Detect which cell encompasses the target text, then output its (x, y) center coordinate. 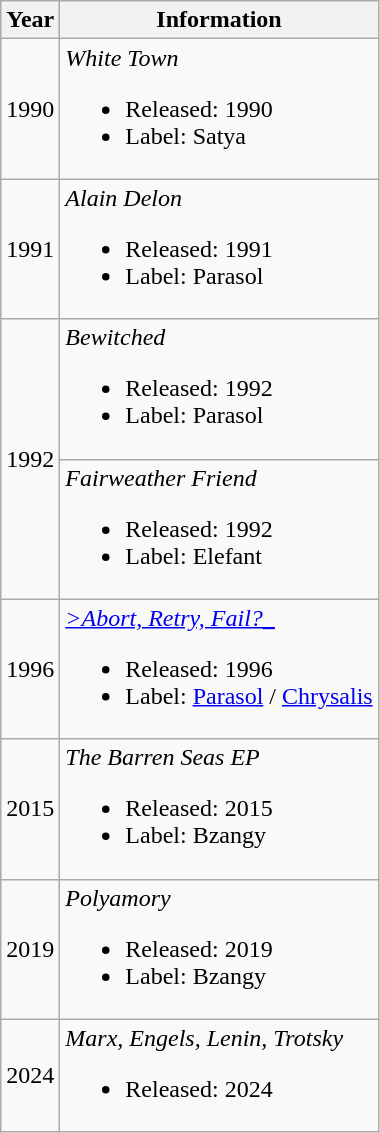
The Barren Seas EPReleased: 2015Label: Bzangy (219, 809)
1991 (30, 249)
Year (30, 20)
BewitchedReleased: 1992Label: Parasol (219, 389)
PolyamoryReleased: 2019Label: Bzangy (219, 949)
Alain DelonReleased: 1991Label: Parasol (219, 249)
Information (219, 20)
Fairweather FriendReleased: 1992Label: Elefant (219, 529)
2019 (30, 949)
>Abort, Retry, Fail?_Released: 1996Label: Parasol / Chrysalis (219, 669)
White TownReleased: 1990Label: Satya (219, 109)
1990 (30, 109)
2015 (30, 809)
Marx, Engels, Lenin, TrotskyReleased: 2024 (219, 1076)
1996 (30, 669)
2024 (30, 1076)
1992 (30, 459)
